Locate the cell with the specified text and output its (X, Y) center coordinate. 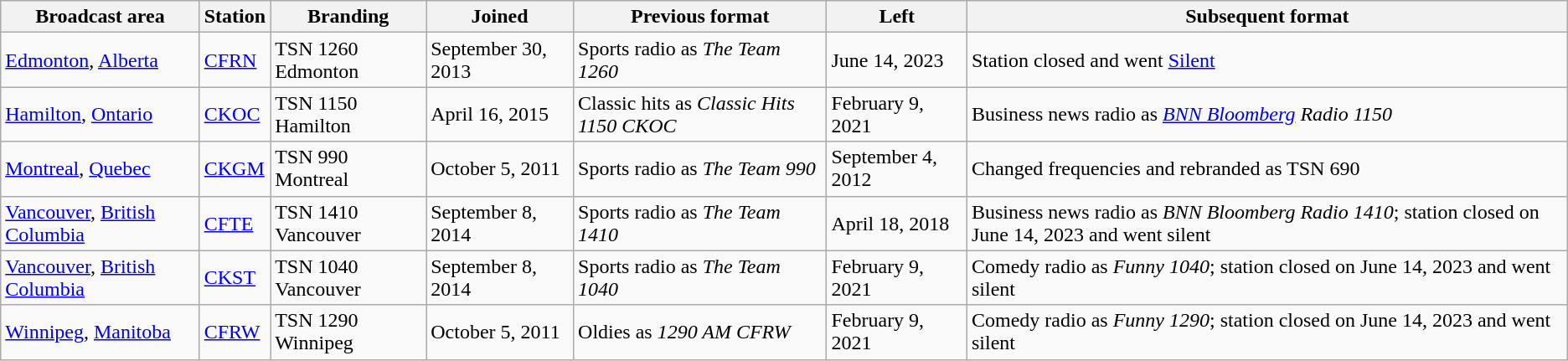
Station (235, 17)
CKGM (235, 169)
CKST (235, 278)
Previous format (700, 17)
September 30, 2013 (500, 60)
Classic hits as Classic Hits 1150 CKOC (700, 114)
TSN 1040 Vancouver (348, 278)
April 16, 2015 (500, 114)
Sports radio as The Team 1040 (700, 278)
CFRW (235, 332)
Joined (500, 17)
Winnipeg, Manitoba (101, 332)
Sports radio as The Team 990 (700, 169)
TSN 1290 Winnipeg (348, 332)
Sports radio as The Team 1410 (700, 223)
Branding (348, 17)
Comedy radio as Funny 1040; station closed on June 14, 2023 and went silent (1266, 278)
Station closed and went Silent (1266, 60)
Business news radio as BNN Bloomberg Radio 1410; station closed on June 14, 2023 and went silent (1266, 223)
Broadcast area (101, 17)
TSN 1150 Hamilton (348, 114)
Hamilton, Ontario (101, 114)
Sports radio as The Team 1260 (700, 60)
Edmonton, Alberta (101, 60)
June 14, 2023 (897, 60)
Oldies as 1290 AM CFRW (700, 332)
Subsequent format (1266, 17)
CFTE (235, 223)
April 18, 2018 (897, 223)
TSN 1410 Vancouver (348, 223)
TSN 1260 Edmonton (348, 60)
Montreal, Quebec (101, 169)
Business news radio as BNN Bloomberg Radio 1150 (1266, 114)
Left (897, 17)
CFRN (235, 60)
Comedy radio as Funny 1290; station closed on June 14, 2023 and went silent (1266, 332)
September 4, 2012 (897, 169)
Changed frequencies and rebranded as TSN 690 (1266, 169)
TSN 990 Montreal (348, 169)
CKOC (235, 114)
